For the text-containing cell, return its midpoint in [X, Y] coordinate format. 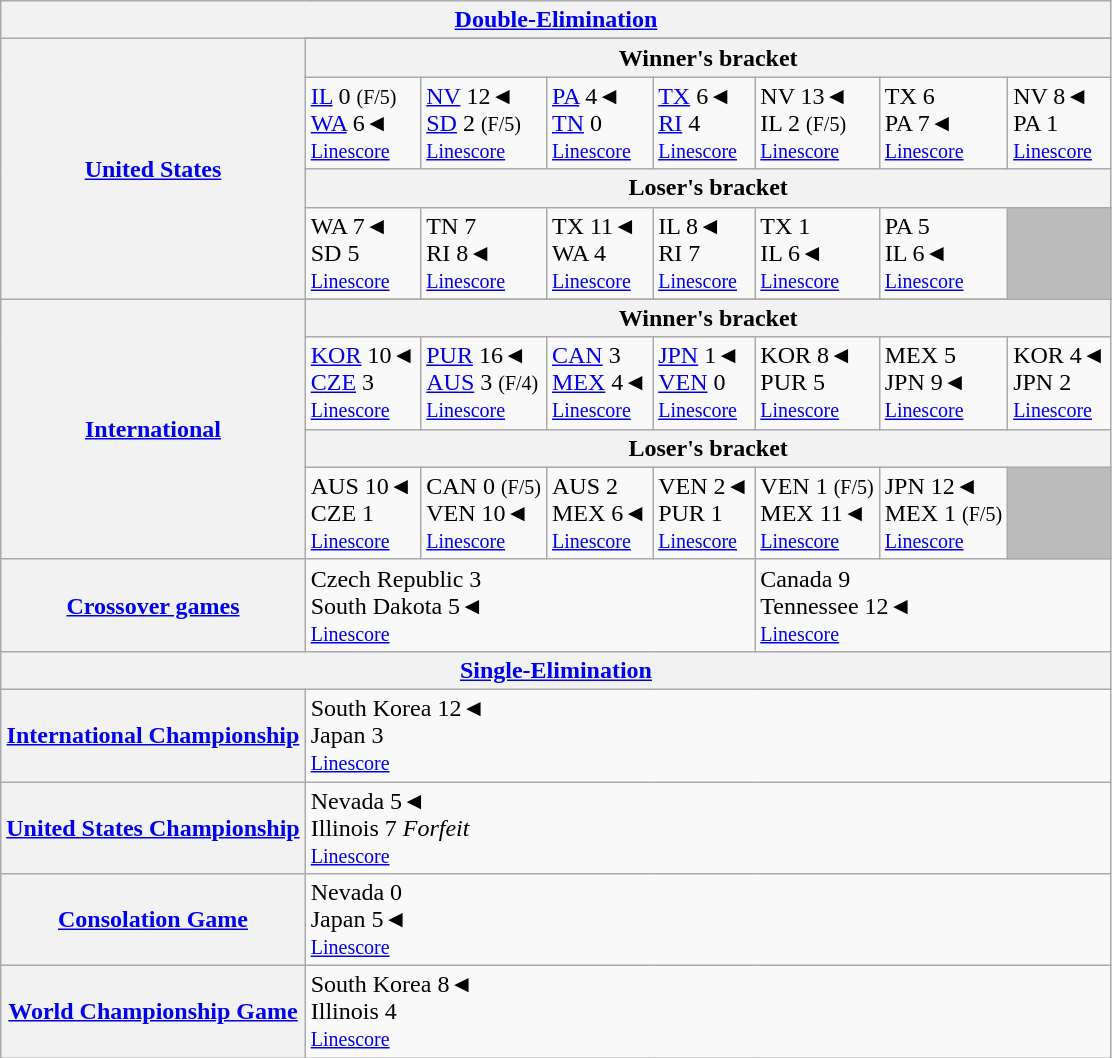
Consolation Game [153, 920]
AUS 10◄ CZE 1Linescore [363, 513]
TX 1 IL 6◄Linescore [817, 253]
KOR 10◄ CZE 3Linescore [363, 383]
Nevada 0 Japan 5◄Linescore [708, 920]
TX 11◄ WA 4Linescore [599, 253]
IL 0 (F/5) WA 6◄Linescore [363, 123]
JPN 12◄ MEX 1 (F/5)Linescore [943, 513]
World Championship Game [153, 1012]
TN 7 RI 8◄Linescore [484, 253]
Single-Elimination [556, 670]
VEN 2◄ PUR 1Linescore [704, 513]
IL 8◄ RI 7Linescore [704, 253]
Double-Elimination [556, 20]
TX 6◄ RI 4Linescore [704, 123]
VEN 1 (F/5) MEX 11◄Linescore [817, 513]
Crossover games [153, 605]
NV 12◄ SD 2 (F/5)Linescore [484, 123]
PUR 16◄ AUS 3 (F/4)Linescore [484, 383]
AUS 2 MEX 6◄Linescore [599, 513]
CAN 3 MEX 4◄Linescore [599, 383]
KOR 4◄ JPN 2Linescore [1060, 383]
NV 8◄ PA 1Linescore [1060, 123]
Czech Republic 3 South Dakota 5◄Linescore [530, 605]
MEX 5 JPN 9◄Linescore [943, 383]
NV 13◄ IL 2 (F/5)Linescore [817, 123]
CAN 0 (F/5) VEN 10◄Linescore [484, 513]
United States Championship [153, 828]
Canada 9 Tennessee 12◄Linescore [933, 605]
PA 4◄ TN 0Linescore [599, 123]
South Korea 8◄ Illinois 4Linescore [708, 1012]
United States [153, 169]
WA 7◄ SD 5Linescore [363, 253]
South Korea 12◄ Japan 3Linescore [708, 735]
International Championship [153, 735]
JPN 1◄ VEN 0Linescore [704, 383]
International [153, 429]
Nevada 5◄ Illinois 7 ForfeitLinescore [708, 828]
KOR 8◄ PUR 5Linescore [817, 383]
TX 6 PA 7◄Linescore [943, 123]
PA 5 IL 6◄Linescore [943, 253]
